Search for the cell housing the specified text and yield its (x, y) center coordinate. 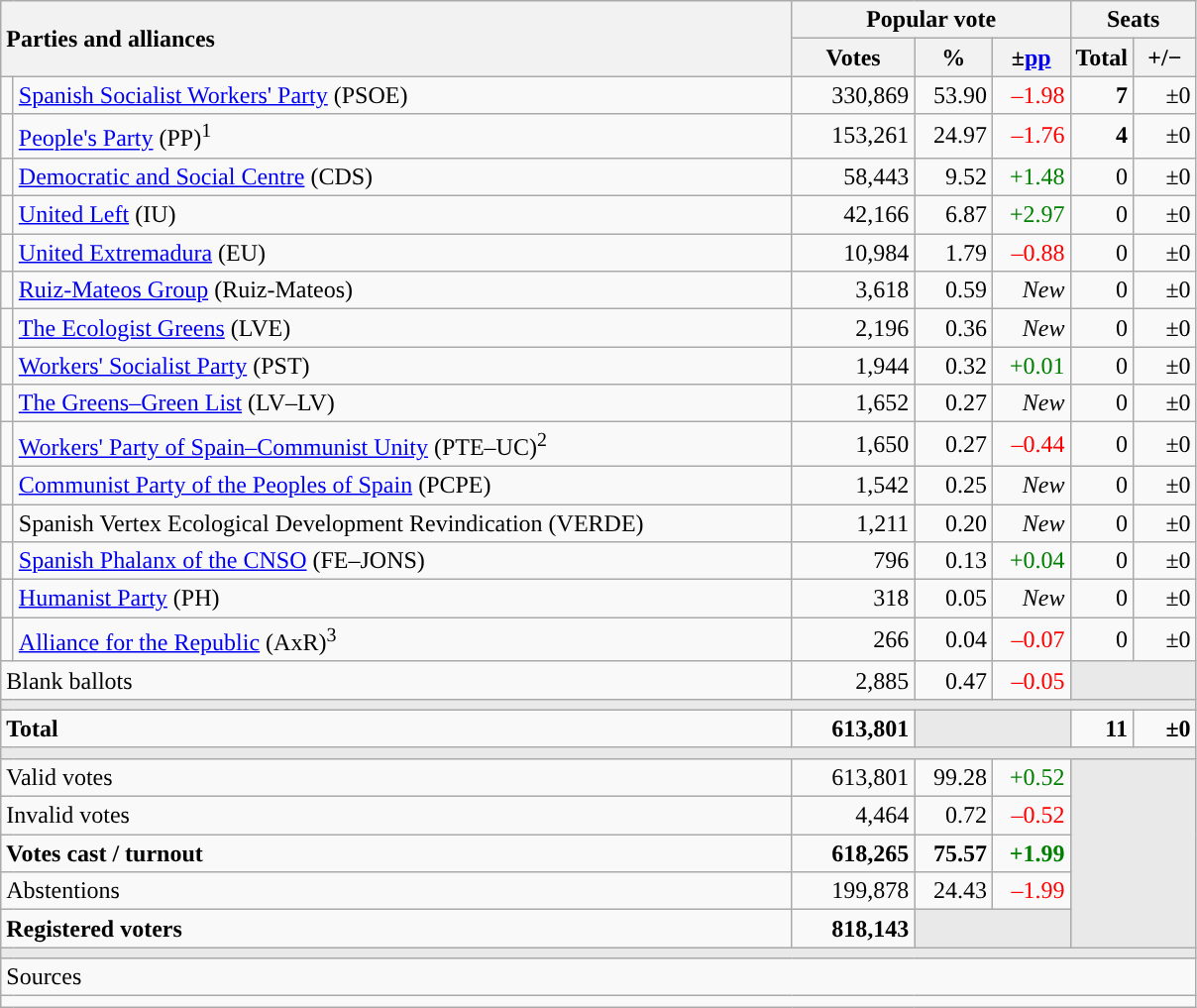
330,869 (853, 95)
4,464 (853, 816)
24.43 (953, 891)
+1.48 (1031, 176)
9.52 (953, 176)
Valid votes (396, 778)
% (953, 57)
+0.01 (1031, 366)
1,542 (853, 485)
7 (1102, 95)
–0.05 (1031, 680)
0.20 (953, 523)
11 (1102, 728)
–1.76 (1031, 137)
58,443 (853, 176)
+1.99 (1031, 853)
3,618 (853, 290)
Seats (1134, 20)
796 (853, 561)
818,143 (853, 929)
0.05 (953, 599)
+/− (1165, 57)
Communist Party of the Peoples of Spain (PCPE) (402, 485)
4 (1102, 137)
Humanist Party (PH) (402, 599)
Workers' Party of Spain–Communist Unity (PTE–UC)2 (402, 444)
99.28 (953, 778)
–0.07 (1031, 640)
Workers' Socialist Party (PST) (402, 366)
24.97 (953, 137)
Registered voters (396, 929)
+2.97 (1031, 215)
0.47 (953, 680)
Parties and alliances (396, 39)
Abstentions (396, 891)
0.04 (953, 640)
2,196 (853, 328)
618,265 (853, 853)
Democratic and Social Centre (CDS) (402, 176)
1,211 (853, 523)
Sources (598, 977)
0.13 (953, 561)
42,166 (853, 215)
Spanish Phalanx of the CNSO (FE–JONS) (402, 561)
–0.44 (1031, 444)
2,885 (853, 680)
Spanish Socialist Workers' Party (PSOE) (402, 95)
The Greens–Green List (LV–LV) (402, 403)
–1.99 (1031, 891)
1,944 (853, 366)
Votes cast / turnout (396, 853)
Spanish Vertex Ecological Development Revindication (VERDE) (402, 523)
153,261 (853, 137)
People's Party (PP)1 (402, 137)
Popular vote (931, 20)
53.90 (953, 95)
–1.98 (1031, 95)
1.79 (953, 253)
±pp (1031, 57)
6.87 (953, 215)
–0.88 (1031, 253)
United Left (IU) (402, 215)
0.59 (953, 290)
+0.52 (1031, 778)
266 (853, 640)
The Ecologist Greens (LVE) (402, 328)
75.57 (953, 853)
0.36 (953, 328)
199,878 (853, 891)
10,984 (853, 253)
Blank ballots (396, 680)
318 (853, 599)
0.32 (953, 366)
Votes (853, 57)
+0.04 (1031, 561)
1,652 (853, 403)
Ruiz-Mateos Group (Ruiz-Mateos) (402, 290)
1,650 (853, 444)
Invalid votes (396, 816)
Alliance for the Republic (AxR)3 (402, 640)
United Extremadura (EU) (402, 253)
0.25 (953, 485)
0.72 (953, 816)
–0.52 (1031, 816)
